Detect which cell encompasses the target text, then output its [x, y] center coordinate. 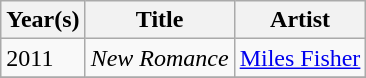
Miles Fisher [300, 58]
Title [160, 20]
2011 [43, 58]
New Romance [160, 58]
Year(s) [43, 20]
Artist [300, 20]
